Pinpoint the cell where the given text exists, returning its (X, Y) midpoint coordinate. 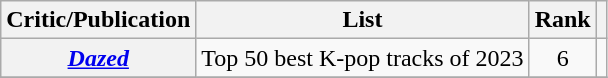
6 (562, 58)
Top 50 best K-pop tracks of 2023 (362, 58)
Dazed (98, 58)
List (362, 20)
Critic/Publication (98, 20)
Rank (562, 20)
